Scan for the cell matching the given text and deliver its [X, Y] coordinate at center. 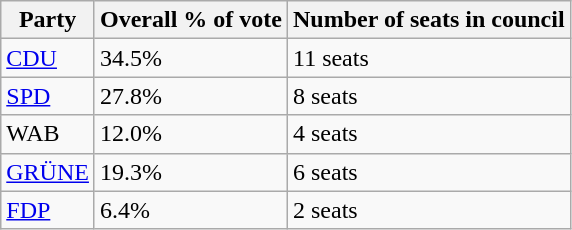
6 seats [428, 172]
SPD [48, 96]
11 seats [428, 58]
34.5% [190, 58]
Party [48, 20]
Overall % of vote [190, 20]
4 seats [428, 134]
12.0% [190, 134]
6.4% [190, 210]
2 seats [428, 210]
FDP [48, 210]
WAB [48, 134]
Number of seats in council [428, 20]
GRÜNE [48, 172]
27.8% [190, 96]
8 seats [428, 96]
19.3% [190, 172]
CDU [48, 58]
